Scan for the cell matching the given text and deliver its [x, y] coordinate at center. 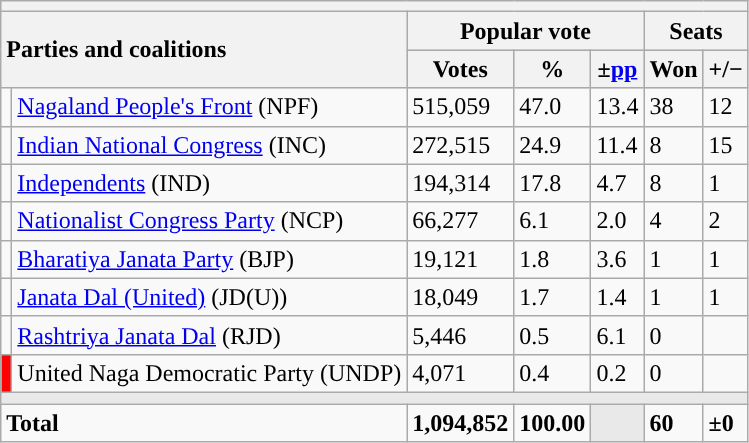
19,121 [460, 259]
515,059 [460, 107]
0.4 [552, 373]
24.9 [552, 145]
Nagaland People's Front (NPF) [210, 107]
1,094,852 [460, 423]
Seats [696, 31]
0.2 [618, 373]
4,071 [460, 373]
Independents (IND) [210, 183]
18,049 [460, 297]
15 [726, 145]
60 [674, 423]
Parties and coalitions [204, 50]
4 [674, 221]
38 [674, 107]
United Naga Democratic Party (UNDP) [210, 373]
±0 [726, 423]
11.4 [618, 145]
5,446 [460, 335]
1.8 [552, 259]
Janata Dal (United) (JD(U)) [210, 297]
+/− [726, 69]
47.0 [552, 107]
13.4 [618, 107]
Popular vote [526, 31]
Bharatiya Janata Party (BJP) [210, 259]
% [552, 69]
1.7 [552, 297]
194,314 [460, 183]
3.6 [618, 259]
Indian National Congress (INC) [210, 145]
Votes [460, 69]
2.0 [618, 221]
2 [726, 221]
Total [204, 423]
17.8 [552, 183]
4.7 [618, 183]
Rashtriya Janata Dal (RJD) [210, 335]
272,515 [460, 145]
1.4 [618, 297]
Nationalist Congress Party (NCP) [210, 221]
±pp [618, 69]
66,277 [460, 221]
0.5 [552, 335]
12 [726, 107]
Won [674, 69]
100.00 [552, 423]
